Identify which cell holds the provided text, then report its (X, Y) central coordinate. 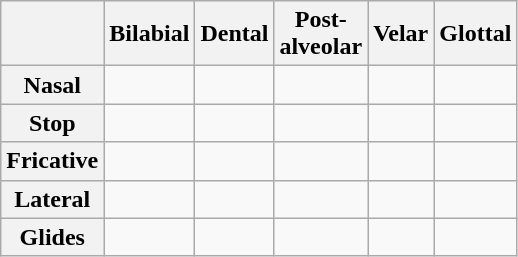
Fricative (52, 161)
Bilabial (150, 34)
Stop (52, 123)
Nasal (52, 85)
Post-alveolar (321, 34)
Dental (234, 34)
Velar (401, 34)
Glottal (476, 34)
Glides (52, 237)
Lateral (52, 199)
